For the text-containing cell, return its midpoint in (x, y) coordinate format. 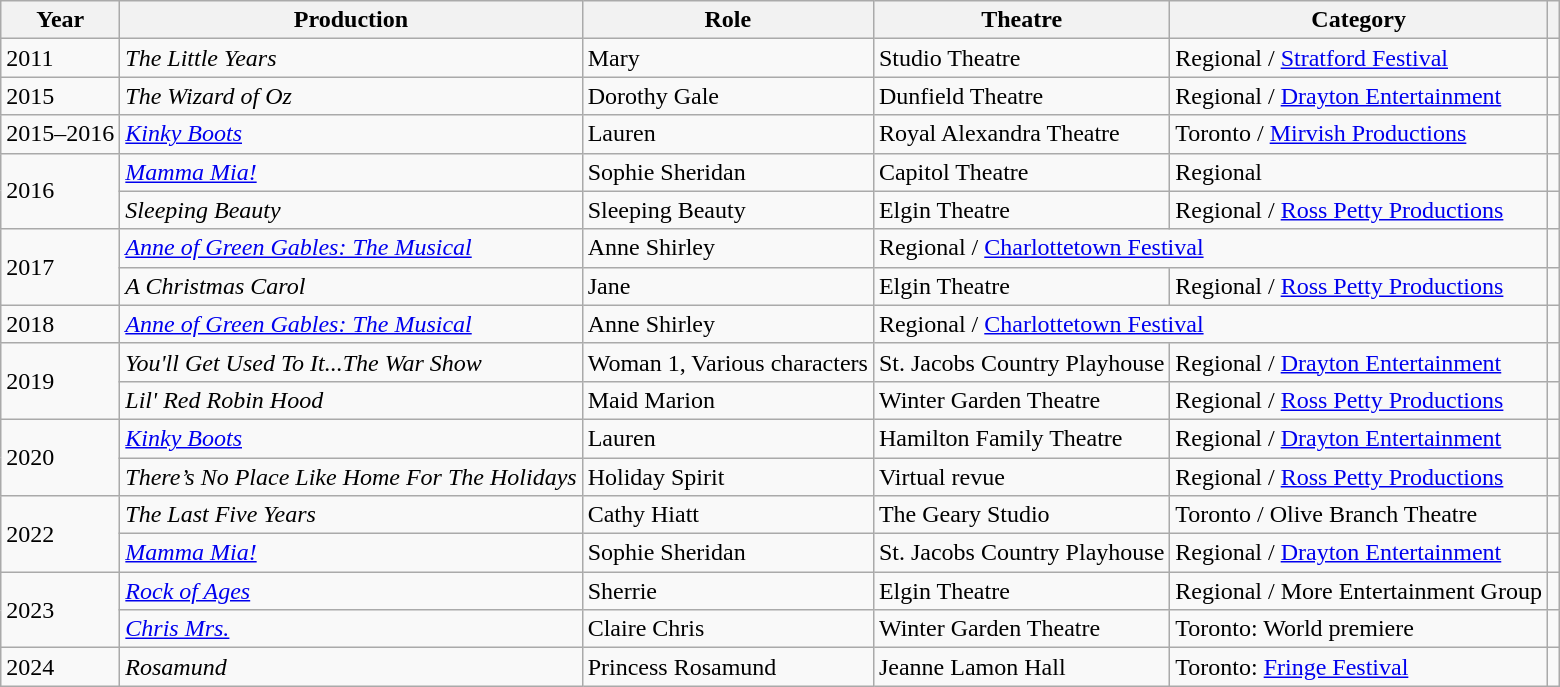
Jeanne Lamon Hall (1021, 667)
Rock of Ages (351, 591)
Year (60, 20)
2011 (60, 58)
Dunfield Theatre (1021, 96)
The Little Years (351, 58)
2015–2016 (60, 134)
Jane (728, 286)
Maid Marion (728, 400)
Production (351, 20)
Rosamund (351, 667)
Toronto: Fringe Festival (1359, 667)
Princess Rosamund (728, 667)
A Christmas Carol (351, 286)
Lil' Red Robin Hood (351, 400)
Woman 1, Various characters (728, 362)
Toronto / Mirvish Productions (1359, 134)
Sherrie (728, 591)
2020 (60, 457)
Dorothy Gale (728, 96)
Cathy Hiatt (728, 515)
Claire Chris (728, 629)
Virtual revue (1021, 477)
You'll Get Used To It...The War Show (351, 362)
2019 (60, 381)
2023 (60, 610)
Toronto / Olive Branch Theatre (1359, 515)
2018 (60, 324)
Theatre (1021, 20)
2022 (60, 534)
2015 (60, 96)
Toronto: World premiere (1359, 629)
Regional / More Entertainment Group (1359, 591)
Capitol Theatre (1021, 172)
The Geary Studio (1021, 515)
Role (728, 20)
Royal Alexandra Theatre (1021, 134)
2017 (60, 267)
Regional (1359, 172)
Hamilton Family Theatre (1021, 438)
The Last Five Years (351, 515)
2016 (60, 191)
Mary (728, 58)
Studio Theatre (1021, 58)
Regional / Stratford Festival (1359, 58)
There’s No Place Like Home For The Holidays (351, 477)
The Wizard of Oz (351, 96)
Holiday Spirit (728, 477)
Category (1359, 20)
Chris Mrs. (351, 629)
2024 (60, 667)
